Return (x, y) of the center of cell containing provided text 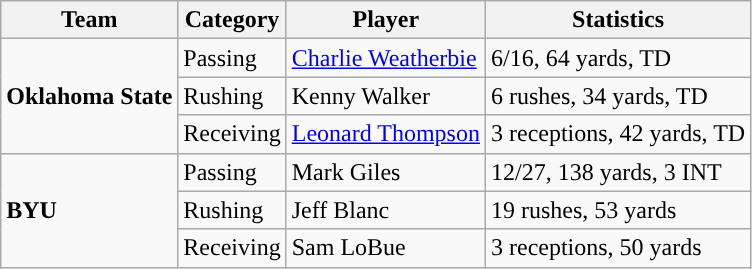
Oklahoma State (90, 96)
Sam LoBue (386, 248)
3 receptions, 42 yards, TD (618, 134)
Charlie Weatherbie (386, 58)
Category (232, 20)
Statistics (618, 20)
BYU (90, 210)
Mark Giles (386, 172)
6/16, 64 yards, TD (618, 58)
Kenny Walker (386, 96)
Team (90, 20)
Leonard Thompson (386, 134)
Jeff Blanc (386, 210)
19 rushes, 53 yards (618, 210)
3 receptions, 50 yards (618, 248)
Player (386, 20)
12/27, 138 yards, 3 INT (618, 172)
6 rushes, 34 yards, TD (618, 96)
